Find where the given text appears and provide that cell's center as [X, Y] coordinate. 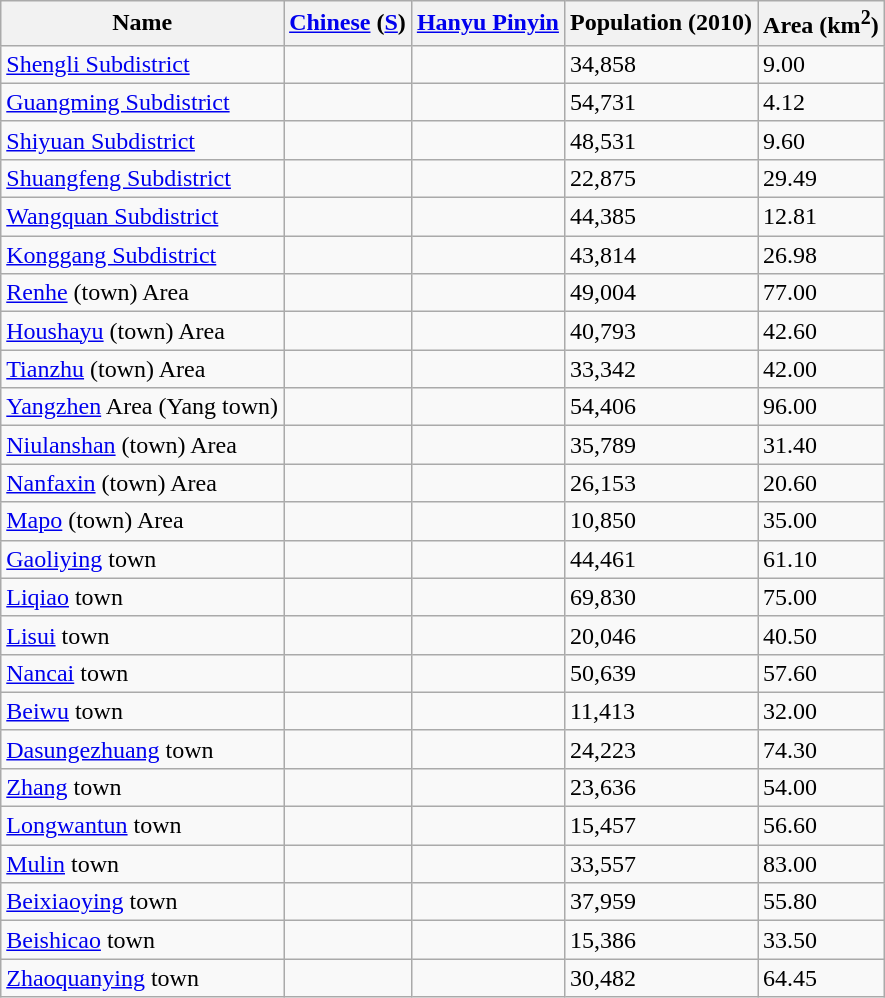
57.60 [822, 673]
Population (2010) [660, 24]
Niulanshan (town) Area [142, 445]
75.00 [822, 597]
48,531 [660, 140]
Zhang town [142, 787]
26.98 [822, 255]
69,830 [660, 597]
50,639 [660, 673]
Nancai town [142, 673]
20,046 [660, 635]
35.00 [822, 521]
54,731 [660, 102]
20.60 [822, 483]
Liqiao town [142, 597]
30,482 [660, 978]
Yangzhen Area (Yang town) [142, 407]
Shuangfeng Subdistrict [142, 178]
40,793 [660, 331]
Nanfaxin (town) Area [142, 483]
77.00 [822, 293]
37,959 [660, 902]
Zhaoquanying town [142, 978]
33.50 [822, 940]
Tianzhu (town) Area [142, 369]
33,342 [660, 369]
Area (km2) [822, 24]
42.00 [822, 369]
26,153 [660, 483]
Renhe (town) Area [142, 293]
15,386 [660, 940]
Mapo (town) Area [142, 521]
31.40 [822, 445]
83.00 [822, 864]
Name [142, 24]
Mulin town [142, 864]
Beishicao town [142, 940]
Longwantun town [142, 826]
29.49 [822, 178]
74.30 [822, 749]
42.60 [822, 331]
23,636 [660, 787]
12.81 [822, 217]
10,850 [660, 521]
9.00 [822, 64]
55.80 [822, 902]
43,814 [660, 255]
Wangquan Subdistrict [142, 217]
Chinese (S) [348, 24]
96.00 [822, 407]
Gaoliying town [142, 559]
Shiyuan Subdistrict [142, 140]
Shengli Subdistrict [142, 64]
Hanyu Pinyin [488, 24]
33,557 [660, 864]
34,858 [660, 64]
4.12 [822, 102]
Beiwu town [142, 711]
40.50 [822, 635]
11,413 [660, 711]
35,789 [660, 445]
9.60 [822, 140]
24,223 [660, 749]
Guangming Subdistrict [142, 102]
44,461 [660, 559]
32.00 [822, 711]
44,385 [660, 217]
Lisui town [142, 635]
Houshayu (town) Area [142, 331]
22,875 [660, 178]
56.60 [822, 826]
64.45 [822, 978]
61.10 [822, 559]
49,004 [660, 293]
Konggang Subdistrict [142, 255]
Beixiaoying town [142, 902]
54.00 [822, 787]
Dasungezhuang town [142, 749]
15,457 [660, 826]
54,406 [660, 407]
